Find where the given text appears and provide that cell's center as (X, Y) coordinate. 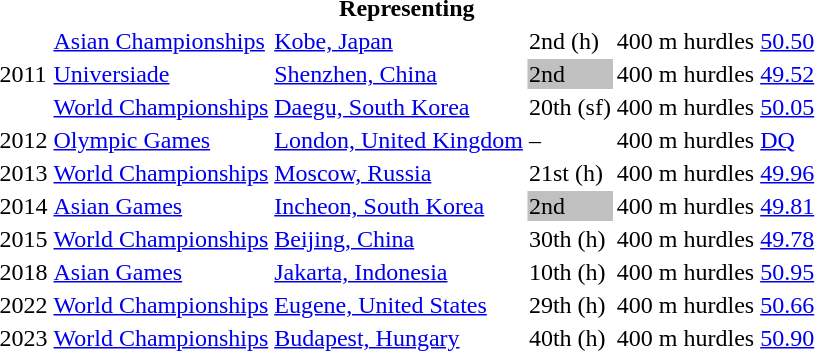
Universiade (161, 74)
Incheon, South Korea (399, 206)
Beijing, China (399, 239)
21st (h) (570, 173)
2nd (h) (570, 41)
30th (h) (570, 239)
Daegu, South Korea (399, 107)
20th (sf) (570, 107)
Eugene, United States (399, 305)
Shenzhen, China (399, 74)
Olympic Games (161, 140)
London, United Kingdom (399, 140)
Jakarta, Indonesia (399, 272)
Moscow, Russia (399, 173)
Kobe, Japan (399, 41)
Asian Championships (161, 41)
29th (h) (570, 305)
– (570, 140)
10th (h) (570, 272)
